Return (x, y) of the center of cell containing provided text 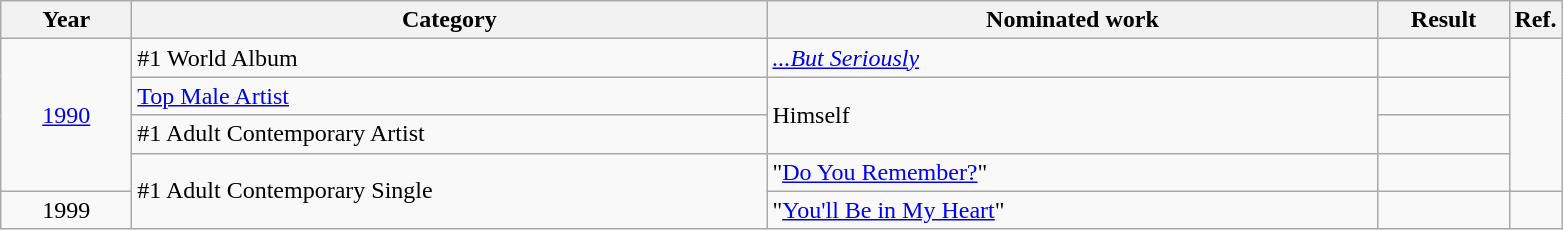
Nominated work (1072, 20)
#1 Adult Contemporary Artist (450, 134)
1990 (66, 115)
Himself (1072, 115)
#1 World Album (450, 58)
Category (450, 20)
Year (66, 20)
1999 (66, 210)
"You'll Be in My Heart" (1072, 210)
#1 Adult Contemporary Single (450, 191)
Ref. (1536, 20)
Top Male Artist (450, 96)
Result (1444, 20)
"Do You Remember?" (1072, 172)
...But Seriously (1072, 58)
